Identify which cell holds the provided text, then report its (X, Y) central coordinate. 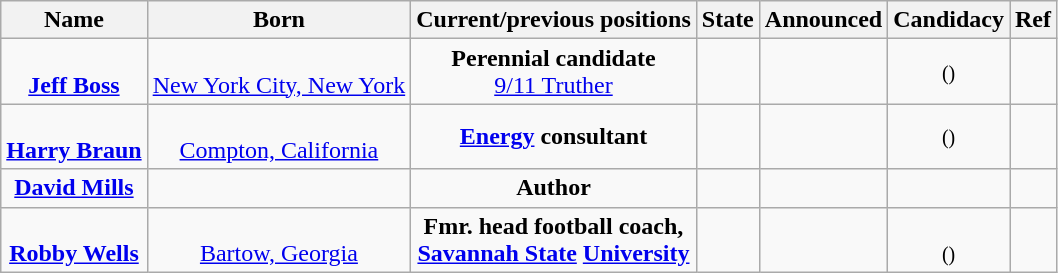
Candidacy (949, 20)
Announced (823, 20)
Born (279, 20)
Current/previous positions (554, 20)
Perennial candidate9/11 Truther (554, 72)
Robby Wells (74, 240)
Author (554, 188)
New York City, New York (279, 72)
Bartow, Georgia (279, 240)
Compton, California (279, 136)
State (728, 20)
Harry Braun (74, 136)
David Mills (74, 188)
Ref (1034, 20)
Energy consultant (554, 136)
Fmr. head football coach, Savannah State University (554, 240)
Jeff Boss (74, 72)
Name (74, 20)
